Extract the [X, Y] coordinate from the center of the cell holding the provided text.  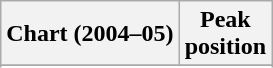
Chart (2004–05) [90, 34]
Peak position [225, 34]
